Provide the [x, y] coordinate of the cell's center where the given text is located.  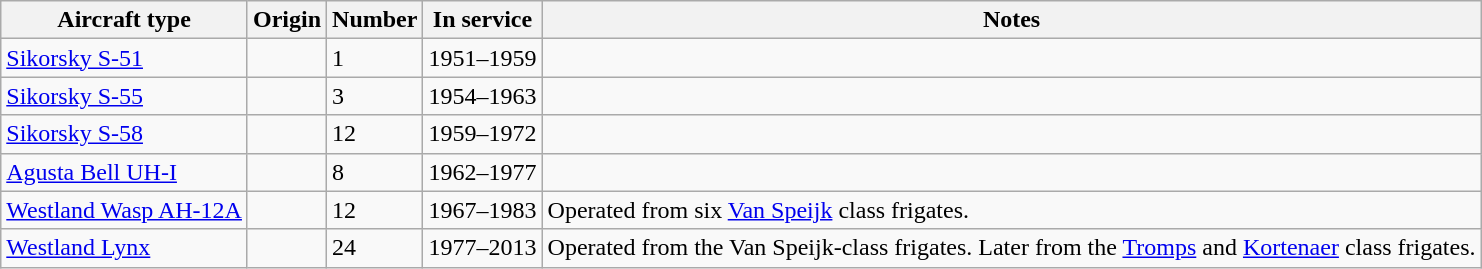
Sikorsky S-55 [124, 96]
3 [375, 96]
1962–1977 [482, 172]
1 [375, 58]
Operated from the Van Speijk-class frigates. Later from the Tromps and Kortenaer class frigates. [1012, 248]
Operated from six Van Speijk class frigates. [1012, 210]
1951–1959 [482, 58]
In service [482, 20]
Westland Lynx [124, 248]
Notes [1012, 20]
1967–1983 [482, 210]
24 [375, 248]
Agusta Bell UH-I [124, 172]
8 [375, 172]
Sikorsky S-58 [124, 134]
1959–1972 [482, 134]
Aircraft type [124, 20]
Westland Wasp AH-12A [124, 210]
1977–2013 [482, 248]
Origin [286, 20]
Number [375, 20]
1954–1963 [482, 96]
Sikorsky S-51 [124, 58]
